Detect which cell encompasses the target text, then output its (x, y) center coordinate. 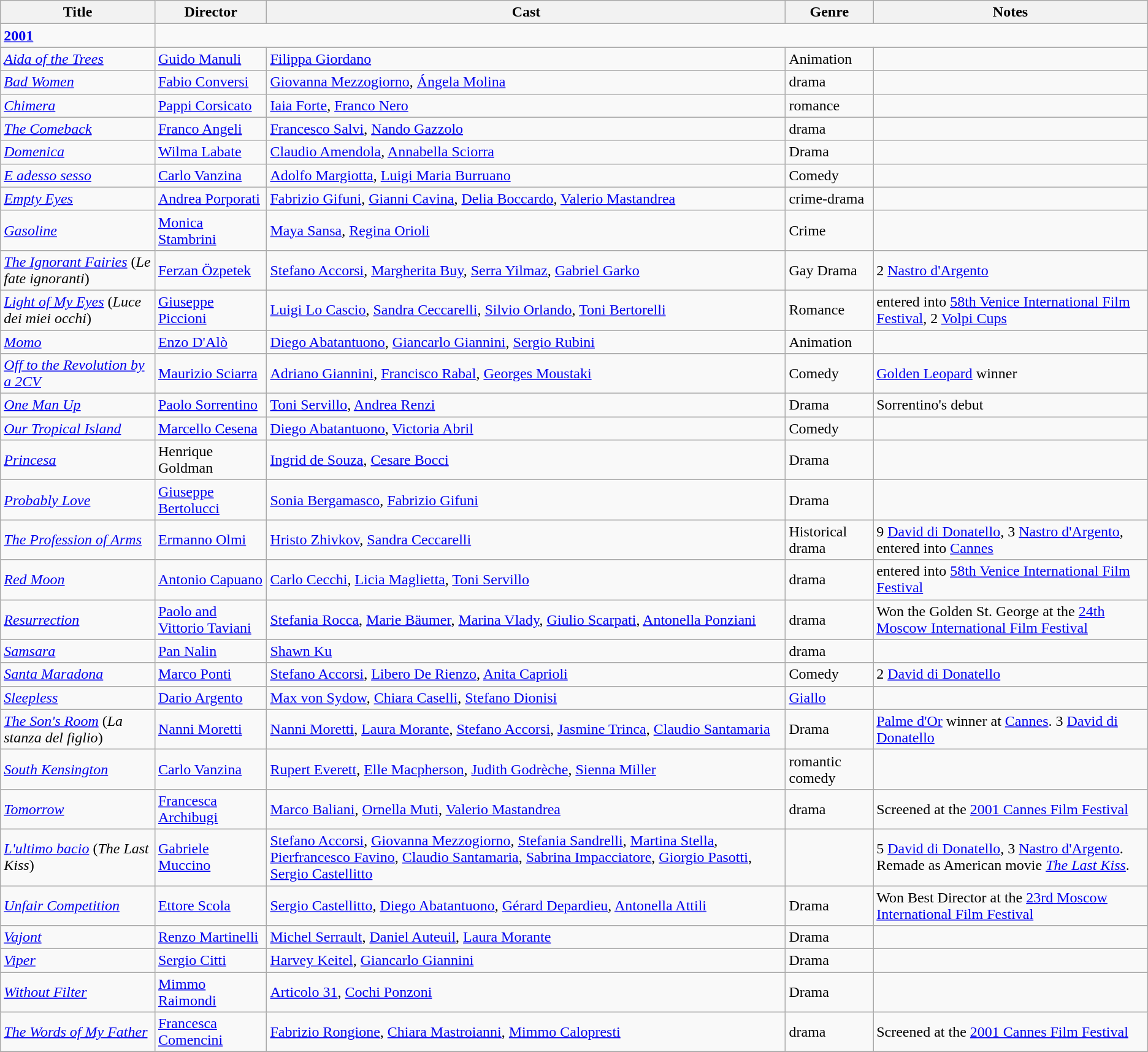
Gabriele Muccino (211, 857)
Ettore Scola (211, 905)
South Kensington (78, 769)
Marco Ponti (211, 674)
Renzo Martinelli (211, 937)
The Comeback (78, 129)
Crime (829, 231)
Unfair Competition (78, 905)
Tomorrow (78, 809)
Gay Drama (829, 270)
Harvey Keitel, Giancarlo Giannini (526, 961)
Antonio Capuano (211, 580)
Luigi Lo Cascio, Sandra Ceccarelli, Silvio Orlando, Toni Bertorelli (526, 310)
Giovanna Mezzogiorno, Ángela Molina (526, 82)
Toni Servillo, Andrea Renzi (526, 405)
Chimera (78, 105)
Paolo Sorrentino (211, 405)
E adesso sesso (78, 175)
Marcello Cesena (211, 429)
Genre (829, 12)
Cast (526, 12)
Santa Maradona (78, 674)
Domenica (78, 152)
Resurrection (78, 619)
Marco Baliani, Ornella Muti, Valerio Mastandrea (526, 809)
Paolo and Vittorio Taviani (211, 619)
Monica Stambrini (211, 231)
Dario Argento (211, 698)
Red Moon (78, 580)
Nanni Moretti, Laura Morante, Stefano Accorsi, Jasmine Trinca, Claudio Santamaria (526, 730)
Stefano Accorsi, Libero De Rienzo, Anita Caprioli (526, 674)
romantic comedy (829, 769)
Off to the Revolution by a 2CV (78, 374)
Maya Sansa, Regina Orioli (526, 231)
Viper (78, 961)
L'ultimo bacio (The Last Kiss) (78, 857)
Adolfo Margiotta, Luigi Maria Burruano (526, 175)
2 Nastro d'Argento (1011, 270)
Guido Manuli (211, 59)
Ferzan Özpetek (211, 270)
Carlo Cecchi, Licia Maglietta, Toni Servillo (526, 580)
Fabrizio Gifuni, Gianni Cavina, Delia Boccardo, Valerio Mastandrea (526, 199)
The Ignorant Fairies (Le fate ignoranti) (78, 270)
Max von Sydow, Chiara Caselli, Stefano Dionisi (526, 698)
Aida of the Trees (78, 59)
Fabrizio Rongione, Chiara Mastroianni, Mimmo Calopresti (526, 1032)
2 David di Donatello (1011, 674)
Notes (1011, 12)
2001 (78, 36)
Claudio Amendola, Annabella Sciorra (526, 152)
Sonia Bergamasco, Fabrizio Gifuni (526, 500)
Articolo 31, Cochi Ponzoni (526, 992)
Maurizio Sciarra (211, 374)
Wilma Labate (211, 152)
Fabio Conversi (211, 82)
Romance (829, 310)
Sleepless (78, 698)
Giallo (829, 698)
Francesca Comencini (211, 1032)
9 David di Donatello, 3 Nastro d'Argento, entered into Cannes (1011, 539)
Sergio Castellitto, Diego Abatantuono, Gérard Depardieu, Antonella Attili (526, 905)
Our Tropical Island (78, 429)
Gasoline (78, 231)
Ermanno Olmi (211, 539)
Pan Nalin (211, 651)
Nanni Moretti (211, 730)
Ingrid de Souza, Cesare Bocci (526, 460)
Giuseppe Bertolucci (211, 500)
Director (211, 12)
Pappi Corsicato (211, 105)
The Words of My Father (78, 1032)
Andrea Porporati (211, 199)
Won Best Director at the 23rd Moscow International Film Festival (1011, 905)
Stefano Accorsi, Margherita Buy, Serra Yilmaz, Gabriel Garko (526, 270)
Henrique Goldman (211, 460)
Sorrentino's debut (1011, 405)
The Profession of Arms (78, 539)
Adriano Giannini, Francisco Rabal, Georges Moustaki (526, 374)
Without Filter (78, 992)
entered into 58th Venice International Film Festival, 2 Volpi Cups (1011, 310)
Shawn Ku (526, 651)
Golden Leopard winner (1011, 374)
Diego Abatantuono, Giancarlo Giannini, Sergio Rubini (526, 341)
romance (829, 105)
Empty Eyes (78, 199)
The Son's Room (La stanza del figlio) (78, 730)
5 David di Donatello, 3 Nastro d'Argento. Remade as American movie The Last Kiss. (1011, 857)
Filippa Giordano (526, 59)
Michel Serrault, Daniel Auteuil, Laura Morante (526, 937)
Hristo Zhivkov, Sandra Ceccarelli (526, 539)
Francesco Salvi, Nando Gazzolo (526, 129)
Historical drama (829, 539)
Franco Angeli (211, 129)
Title (78, 12)
Francesca Archibugi (211, 809)
Bad Women (78, 82)
Sergio Citti (211, 961)
Momo (78, 341)
Rupert Everett, Elle Macpherson, Judith Godrèche, Sienna Miller (526, 769)
entered into 58th Venice International Film Festival (1011, 580)
Giuseppe Piccioni (211, 310)
Princesa (78, 460)
Diego Abatantuono, Victoria Abril (526, 429)
Won the Golden St. George at the 24th Moscow International Film Festival (1011, 619)
Palme d'Or winner at Cannes. 3 David di Donatello (1011, 730)
Iaia Forte, Franco Nero (526, 105)
Light of My Eyes (Luce dei miei occhi) (78, 310)
Stefania Rocca, Marie Bäumer, Marina Vlady, Giulio Scarpati, Antonella Ponziani (526, 619)
Samsara (78, 651)
Enzo D'Alò (211, 341)
Vajont (78, 937)
crime-drama (829, 199)
One Man Up (78, 405)
Probably Love (78, 500)
Mimmo Raimondi (211, 992)
